Scan for the cell matching the given text and deliver its (x, y) coordinate at center. 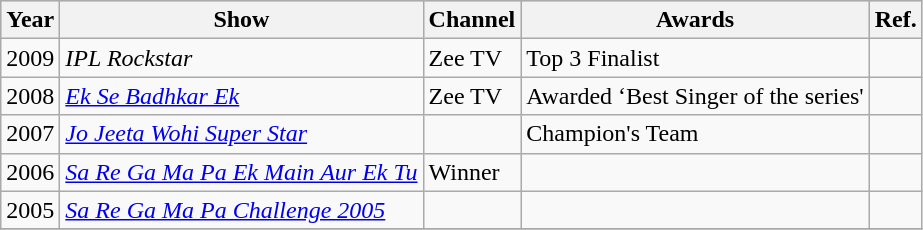
Winner (472, 172)
Jo Jeeta Wohi Super Star (242, 134)
Ek Se Badhkar Ek (242, 96)
Top 3 Finalist (695, 58)
2009 (30, 58)
2007 (30, 134)
Channel (472, 20)
IPL Rockstar (242, 58)
Awarded ‘Best Singer of the series' (695, 96)
Sa Re Ga Ma Pa Challenge 2005 (242, 210)
Sa Re Ga Ma Pa Ek Main Aur Ek Tu (242, 172)
Ref. (896, 20)
Champion's Team (695, 134)
2006 (30, 172)
2008 (30, 96)
Show (242, 20)
Year (30, 20)
Awards (695, 20)
2005 (30, 210)
